Capture the cell that displays the provided text and extract its (X, Y) central coordinate. 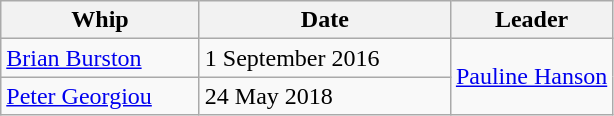
24 May 2018 (324, 96)
Whip (100, 20)
Peter Georgiou (100, 96)
Leader (531, 20)
Brian Burston (100, 58)
Date (324, 20)
1 September 2016 (324, 58)
Pauline Hanson (531, 77)
